Return the [X, Y] coordinate for the center point of the cell that contains the specified text.  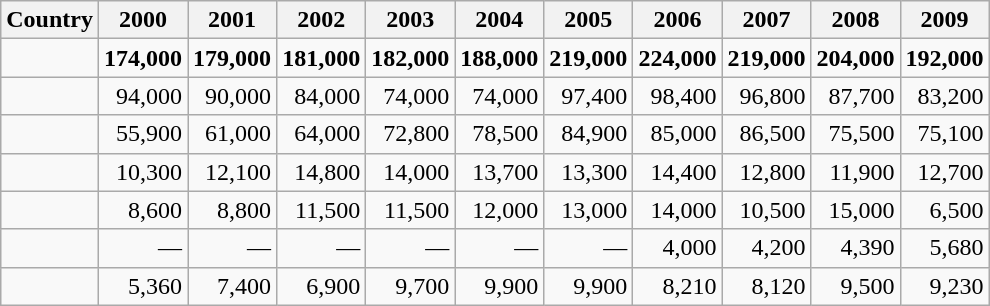
6,500 [944, 210]
64,000 [322, 134]
12,700 [944, 172]
85,000 [678, 134]
2008 [856, 20]
55,900 [142, 134]
13,300 [588, 172]
90,000 [232, 96]
5,680 [944, 248]
Country [50, 20]
2001 [232, 20]
4,200 [766, 248]
8,600 [142, 210]
13,000 [588, 210]
75,500 [856, 134]
192,000 [944, 58]
11,900 [856, 172]
10,300 [142, 172]
5,360 [142, 286]
8,800 [232, 210]
14,800 [322, 172]
4,390 [856, 248]
84,000 [322, 96]
181,000 [322, 58]
179,000 [232, 58]
7,400 [232, 286]
188,000 [500, 58]
75,100 [944, 134]
2009 [944, 20]
12,000 [500, 210]
9,500 [856, 286]
204,000 [856, 58]
12,800 [766, 172]
98,400 [678, 96]
12,100 [232, 172]
2002 [322, 20]
78,500 [500, 134]
97,400 [588, 96]
2000 [142, 20]
2004 [500, 20]
8,210 [678, 286]
61,000 [232, 134]
94,000 [142, 96]
13,700 [500, 172]
174,000 [142, 58]
14,400 [678, 172]
182,000 [410, 58]
8,120 [766, 286]
2005 [588, 20]
224,000 [678, 58]
9,230 [944, 286]
2007 [766, 20]
9,700 [410, 286]
6,900 [322, 286]
4,000 [678, 248]
10,500 [766, 210]
96,800 [766, 96]
2003 [410, 20]
87,700 [856, 96]
72,800 [410, 134]
15,000 [856, 210]
86,500 [766, 134]
83,200 [944, 96]
2006 [678, 20]
84,900 [588, 134]
